Find where the given text appears and provide that cell's center as [X, Y] coordinate. 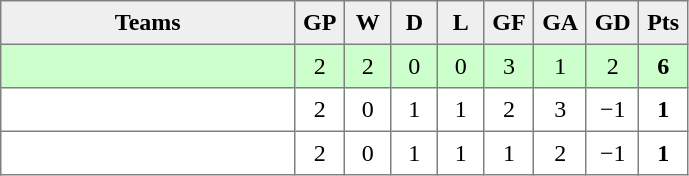
GD [612, 23]
GP [320, 23]
GA [560, 23]
D [414, 23]
Teams [148, 23]
Pts [663, 23]
6 [663, 66]
GF [509, 23]
L [461, 23]
W [368, 23]
